Identify which cell holds the provided text, then report its (x, y) central coordinate. 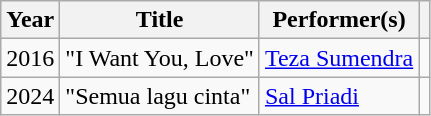
"Semua lagu cinta" (160, 96)
Teza Sumendra (338, 58)
Title (160, 20)
Year (30, 20)
Performer(s) (338, 20)
2024 (30, 96)
2016 (30, 58)
Sal Priadi (338, 96)
"I Want You, Love" (160, 58)
